Search for the cell housing the specified text and yield its (x, y) center coordinate. 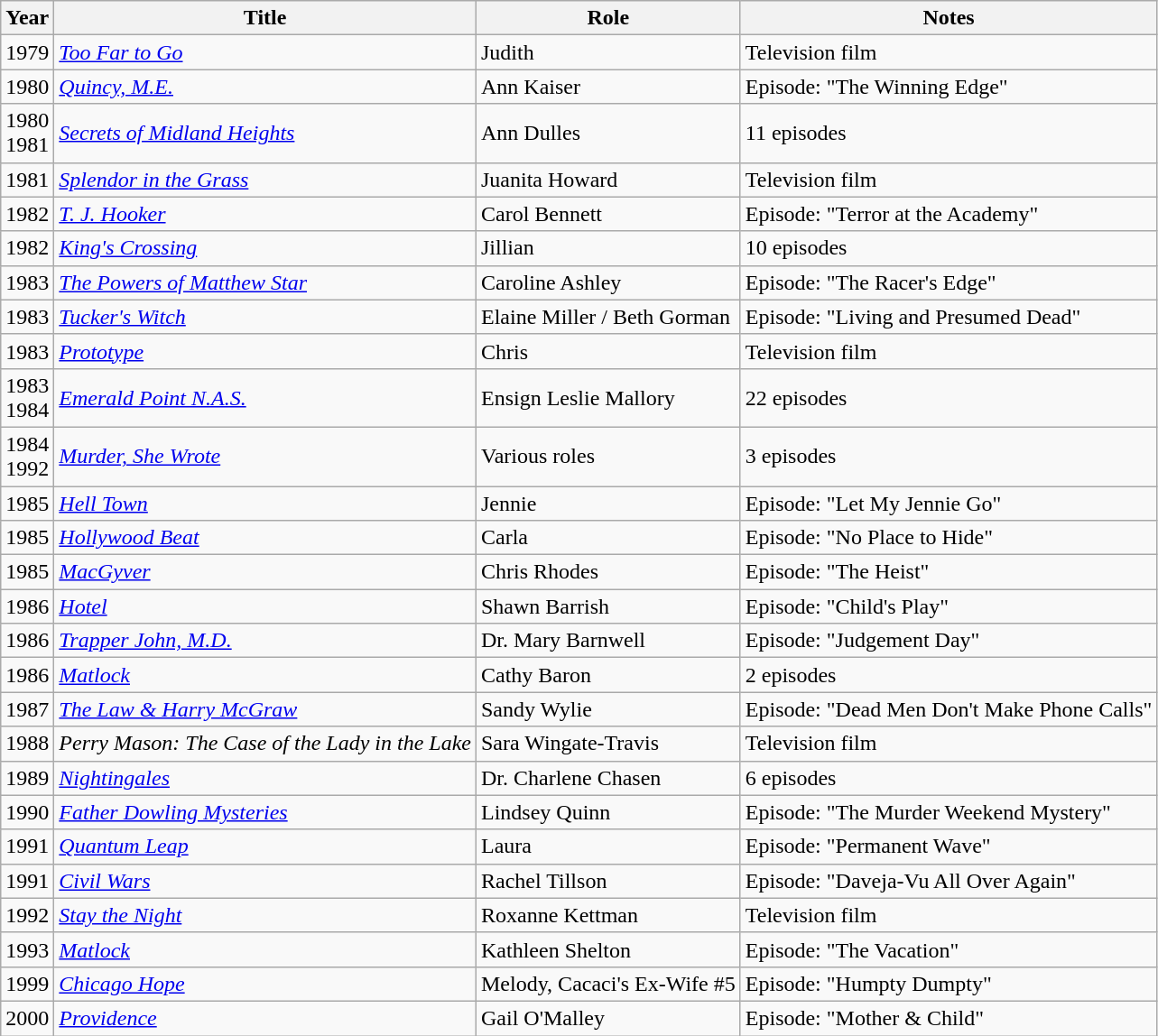
Episode: "Dead Men Don't Make Phone Calls" (949, 709)
1981 (27, 180)
1989 (27, 778)
Chris (608, 351)
Episode: "Daveja-Vu All Over Again" (949, 881)
10 episodes (949, 248)
Ann Kaiser (608, 87)
1987 (27, 709)
T. J. Hooker (265, 214)
MacGyver (265, 572)
Jillian (608, 248)
Episode: "Judgement Day" (949, 641)
Cathy Baron (608, 675)
Lindsey Quinn (608, 812)
Dr. Charlene Chasen (608, 778)
Episode: "Terror at the Academy" (949, 214)
Perry Mason: The Case of the Lady in the Lake (265, 744)
Ann Dulles (608, 134)
Melody, Cacaci's Ex-Wife #5 (608, 984)
Emerald Point N.A.S. (265, 397)
Shawn Barrish (608, 606)
6 episodes (949, 778)
1980 (27, 87)
Notes (949, 18)
1992 (27, 915)
Dr. Mary Barnwell (608, 641)
Carol Bennett (608, 214)
22 episodes (949, 397)
The Law & Harry McGraw (265, 709)
Various roles (608, 457)
Roxanne Kettman (608, 915)
Trapper John, M.D. (265, 641)
Hollywood Beat (265, 538)
Kathleen Shelton (608, 949)
Episode: "Living and Presumed Dead" (949, 317)
Murder, She Wrote (265, 457)
1988 (27, 744)
Chris Rhodes (608, 572)
1990 (27, 812)
Providence (265, 1018)
Episode: "The Winning Edge" (949, 87)
Episode: "The Racer's Edge" (949, 282)
The Powers of Matthew Star (265, 282)
Quantum Leap (265, 846)
Episode: "Mother & Child" (949, 1018)
2 episodes (949, 675)
11 episodes (949, 134)
19841992 (27, 457)
Judith (608, 52)
Too Far to Go (265, 52)
Sara Wingate-Travis (608, 744)
Carla (608, 538)
Stay the Night (265, 915)
Episode: "Humpty Dumpty" (949, 984)
Episode: "The Vacation" (949, 949)
Jennie (608, 503)
Juanita Howard (608, 180)
King's Crossing (265, 248)
2000 (27, 1018)
1979 (27, 52)
Father Dowling Mysteries (265, 812)
Hell Town (265, 503)
19801981 (27, 134)
Prototype (265, 351)
Sandy Wylie (608, 709)
Episode: "Let My Jennie Go" (949, 503)
Civil Wars (265, 881)
Ensign Leslie Mallory (608, 397)
Tucker's Witch (265, 317)
Caroline Ashley (608, 282)
Secrets of Midland Heights (265, 134)
Episode: "The Heist" (949, 572)
Role (608, 18)
Chicago Hope (265, 984)
Splendor in the Grass (265, 180)
Episode: "No Place to Hide" (949, 538)
19831984 (27, 397)
Year (27, 18)
Elaine Miller / Beth Gorman (608, 317)
Episode: "Permanent Wave" (949, 846)
Title (265, 18)
3 episodes (949, 457)
1993 (27, 949)
Rachel Tillson (608, 881)
Episode: "Child's Play" (949, 606)
Quincy, M.E. (265, 87)
1999 (27, 984)
Laura (608, 846)
Gail O'Malley (608, 1018)
Hotel (265, 606)
Nightingales (265, 778)
Episode: "The Murder Weekend Mystery" (949, 812)
